Provide the (x, y) coordinate of the cell's center where the given text is located.  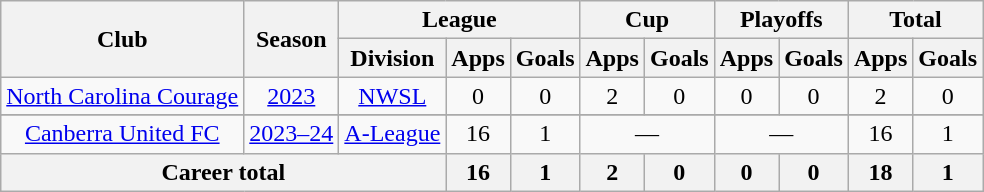
North Carolina Courage (122, 96)
2023 (292, 96)
Season (292, 39)
Cup (647, 20)
Playoffs (781, 20)
League (460, 20)
A-League (392, 134)
18 (880, 172)
Division (392, 58)
2023–24 (292, 134)
Career total (224, 172)
Club (122, 39)
Total (915, 20)
NWSL (392, 96)
Canberra United FC (122, 134)
